Scan for the cell matching the given text and deliver its (x, y) coordinate at center. 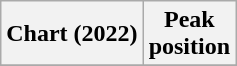
Chart (2022) (72, 34)
Peakposition (189, 34)
